Pinpoint the cell where the given text exists, returning its (x, y) midpoint coordinate. 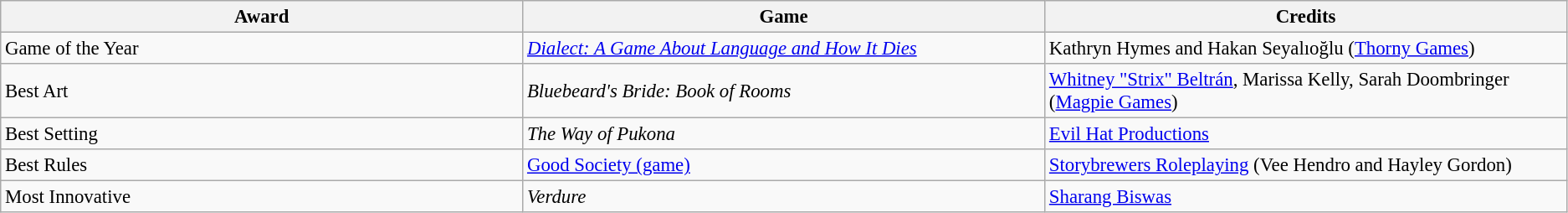
Most Innovative (262, 197)
The Way of Pukona (784, 134)
Credits (1306, 17)
Best Rules (262, 165)
Verdure (784, 197)
Award (262, 17)
Whitney "Strix" Beltrán, Marissa Kelly, Sarah Doombringer (Magpie Games) (1306, 91)
Dialect: A Game About Language and How It Dies (784, 49)
Game (784, 17)
Kathryn Hymes and Hakan Seyalıoğlu (Thorny Games) (1306, 49)
Sharang Biswas (1306, 197)
Evil Hat Productions (1306, 134)
Good Society (game) (784, 165)
Game of the Year (262, 49)
Bluebeard's Bride: Book of Rooms (784, 91)
Best Setting (262, 134)
Storybrewers Roleplaying (Vee Hendro and Hayley Gordon) (1306, 165)
Best Art (262, 91)
